Find where the given text appears and provide that cell's center as (X, Y) coordinate. 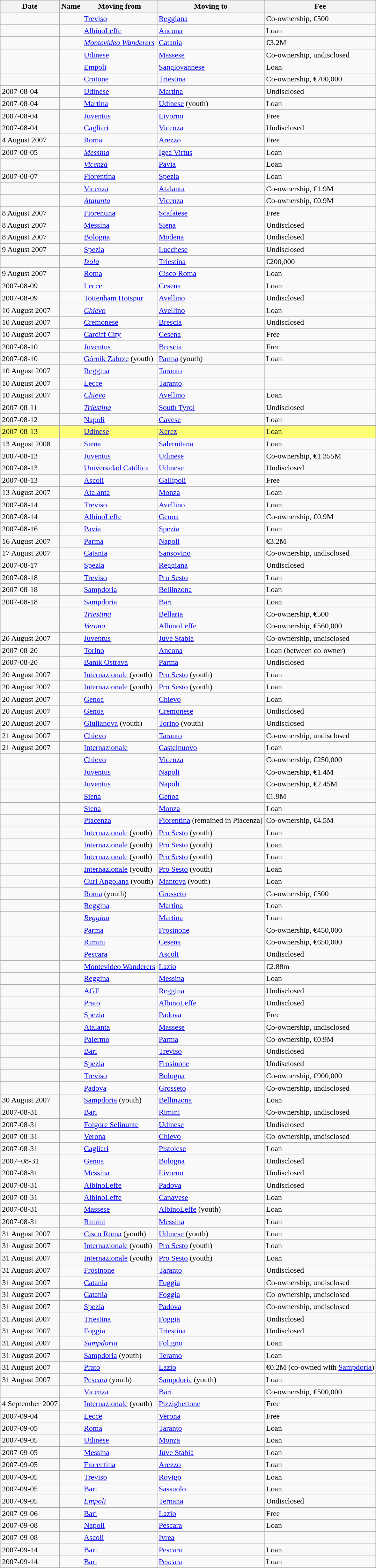
Co-ownership, €4.5M (320, 821)
2007-08-11 (30, 407)
Piacenza (119, 821)
€200,000 (320, 261)
Co-ownership, €1.9M (320, 189)
Co-ownership, €250,000 (320, 760)
Cavese (210, 420)
Co-ownership, €700,000 (320, 79)
Cardiff City (119, 334)
Cisco Roma (youth) (119, 1234)
Co-ownership, €500,000 (320, 1392)
Torino (119, 650)
13 August 2007 (30, 492)
Parma (youth) (210, 359)
Co-ownership, €650,000 (320, 942)
South Tyrol (210, 407)
Pistoiese (210, 1149)
Universidad Católica (119, 468)
Name (71, 6)
Torino (youth) (210, 723)
Lucchese (210, 249)
Date (30, 6)
Modena (210, 237)
Moving to (210, 6)
Palermo (119, 1039)
Co-ownership, €450,000 (320, 930)
Salernitana (210, 444)
Ivrea (210, 1538)
2007–08-31 (30, 1161)
2007-08-05 (30, 152)
Igea Virtus (210, 152)
Loan (between co-owner) (320, 650)
2007-08-07 (30, 177)
Fiorentina (remained in Piacenza) (210, 821)
2007-09-04 (30, 1416)
16 August 2007 (30, 541)
Gallipoli (210, 480)
Teramo (210, 1355)
Xerez (210, 432)
30 August 2007 (30, 1100)
Scafatese (210, 213)
€1.9M (320, 796)
Pizzighettone (210, 1404)
Canavese (210, 1197)
Górnik Zabrze (youth) (119, 359)
Pro Sesto (210, 578)
13 August 2008 (30, 444)
Cisco Roma (210, 274)
Baník Ostrava (119, 663)
Co-ownership, €2.45M (320, 784)
Co-ownership, €560,000 (320, 626)
€2.88m (320, 966)
Moving from (119, 6)
Izola (119, 261)
Sassuolo (210, 1489)
2007-08-16 (30, 529)
AlbinoLeffe (youth) (210, 1209)
Bellaria (210, 614)
Folgore Selinunte (119, 1124)
Ternana (210, 1501)
Foligno (210, 1343)
Fee (320, 6)
17 August 2007 (30, 553)
Internazionale (119, 748)
Pescara (youth) (119, 1380)
Sansovino (210, 553)
Tottenham Hotspur (119, 298)
Sangiovannese (210, 67)
Co-ownership, €1.4M (320, 772)
2007-08-17 (30, 565)
2007-08-12 (30, 420)
Curi Angolana (youth) (119, 881)
4 September 2007 (30, 1404)
Roma (youth) (119, 893)
Mantova (youth) (210, 881)
Castelnuovo (210, 748)
Giulianova (youth) (119, 723)
Crotone (119, 79)
Co-ownership, €1.355M (320, 456)
AGF (119, 991)
2007-09-06 (30, 1513)
Co-ownership, €900,000 (320, 1076)
Rovigo (210, 1477)
€0.2M (co-owned with Sampdoria) (320, 1367)
4 August 2007 (30, 140)
